Find where the given text appears and provide that cell's center as [x, y] coordinate. 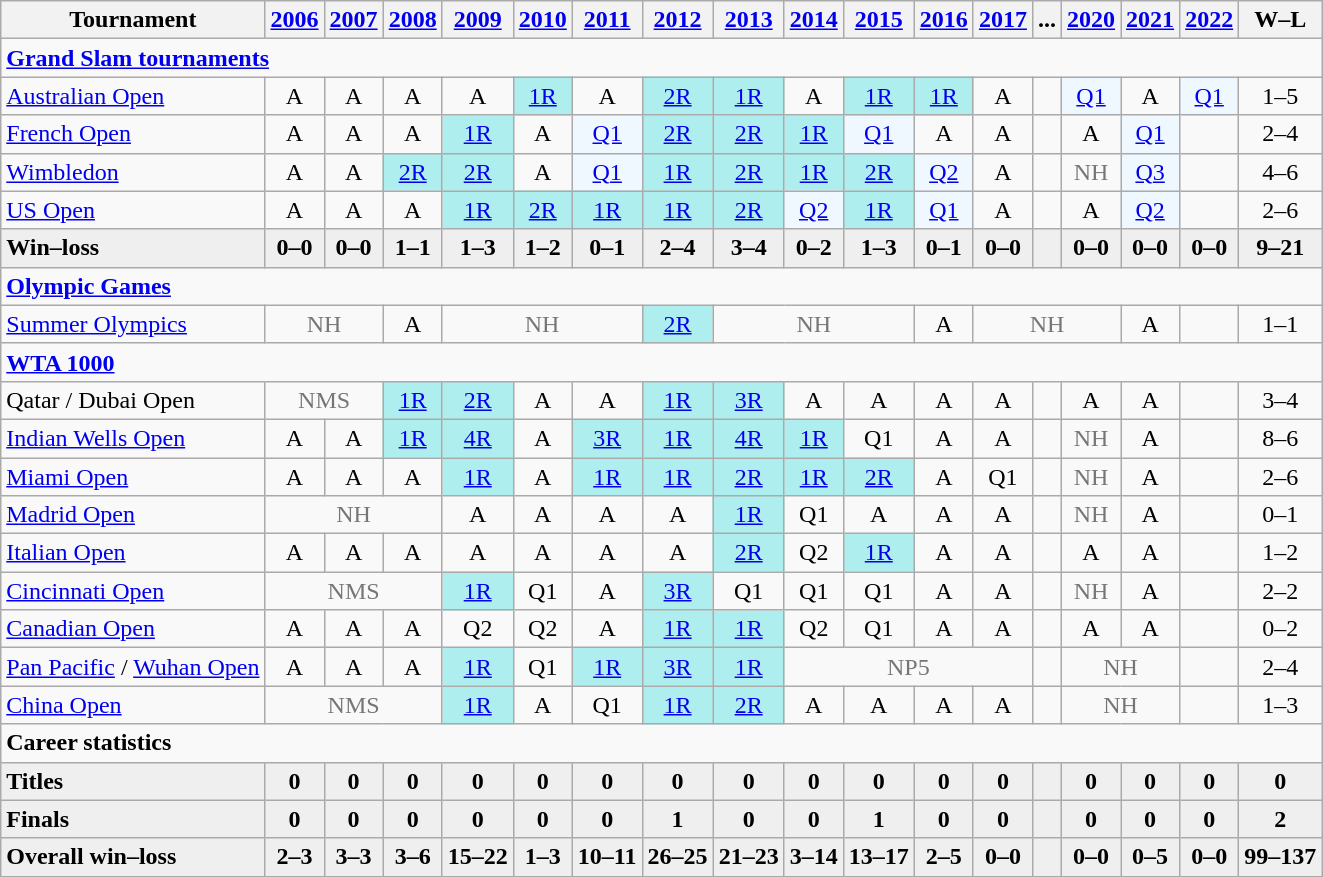
2015 [878, 20]
3–14 [814, 857]
2012 [678, 20]
Canadian Open [133, 629]
Q3 [1150, 172]
2011 [607, 20]
2007 [354, 20]
3–3 [354, 857]
2010 [542, 20]
Career statistics [662, 743]
2022 [1210, 20]
2017 [1002, 20]
2020 [1092, 20]
2013 [748, 20]
French Open [133, 134]
2021 [1150, 20]
9–21 [1280, 248]
3–6 [412, 857]
2–5 [944, 857]
Finals [133, 819]
Grand Slam tournaments [662, 58]
0–5 [1150, 857]
Qatar / Dubai Open [133, 400]
Indian Wells Open [133, 438]
2006 [294, 20]
WTA 1000 [662, 362]
China Open [133, 705]
2–3 [294, 857]
Italian Open [133, 553]
2008 [412, 20]
8–6 [1280, 438]
2016 [944, 20]
Overall win–loss [133, 857]
Olympic Games [662, 286]
US Open [133, 210]
2 [1280, 819]
99–137 [1280, 857]
W–L [1280, 20]
... [1046, 20]
13–17 [878, 857]
Tournament [133, 20]
Summer Olympics [133, 324]
Australian Open [133, 96]
1–5 [1280, 96]
2–2 [1280, 591]
Win–loss [133, 248]
Titles [133, 781]
Pan Pacific / Wuhan Open [133, 667]
4–6 [1280, 172]
Wimbledon [133, 172]
2014 [814, 20]
10–11 [607, 857]
NP5 [908, 667]
Madrid Open [133, 515]
21–23 [748, 857]
Miami Open [133, 477]
15–22 [478, 857]
Cincinnati Open [133, 591]
26–25 [678, 857]
2009 [478, 20]
